Extract the (x, y) coordinate from the center of the cell holding the provided text.  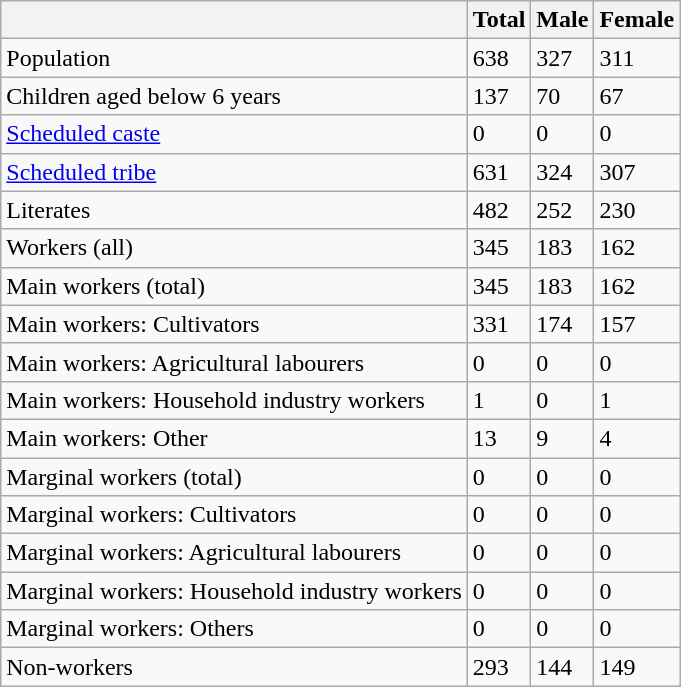
Total (499, 20)
324 (562, 172)
Main workers: Cultivators (234, 324)
157 (637, 324)
482 (499, 210)
Marginal workers: Others (234, 629)
Literates (234, 210)
631 (499, 172)
Marginal workers: Agricultural labourers (234, 553)
Marginal workers (total) (234, 477)
9 (562, 438)
311 (637, 58)
144 (562, 667)
13 (499, 438)
Female (637, 20)
252 (562, 210)
4 (637, 438)
Non-workers (234, 667)
Main workers (total) (234, 286)
331 (499, 324)
Male (562, 20)
Scheduled caste (234, 134)
Main workers: Other (234, 438)
67 (637, 96)
Children aged below 6 years (234, 96)
Scheduled tribe (234, 172)
327 (562, 58)
Workers (all) (234, 248)
174 (562, 324)
Main workers: Agricultural labourers (234, 362)
137 (499, 96)
Marginal workers: Household industry workers (234, 591)
638 (499, 58)
70 (562, 96)
149 (637, 667)
230 (637, 210)
307 (637, 172)
Main workers: Household industry workers (234, 400)
Marginal workers: Cultivators (234, 515)
Population (234, 58)
293 (499, 667)
